Find where the given text appears and provide that cell's center as [x, y] coordinate. 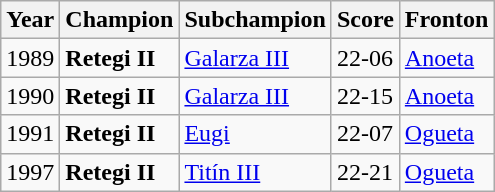
Year [30, 20]
Subchampion [255, 20]
1997 [30, 172]
1990 [30, 96]
Score [365, 20]
1991 [30, 134]
22-06 [365, 58]
22-21 [365, 172]
Fronton [446, 20]
22-15 [365, 96]
Champion [120, 20]
Titín III [255, 172]
Eugi [255, 134]
1989 [30, 58]
22-07 [365, 134]
